Search for the cell housing the specified text and yield its (x, y) center coordinate. 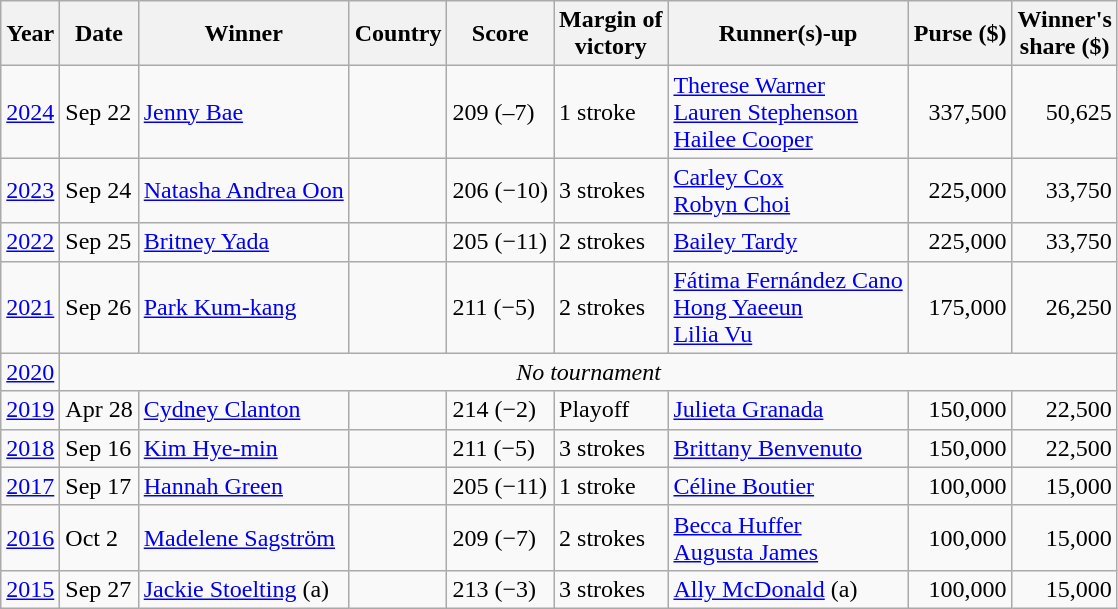
337,500 (960, 112)
2022 (30, 242)
Winner (244, 34)
Purse ($) (960, 34)
Madelene Sagström (244, 538)
175,000 (960, 307)
2018 (30, 448)
2019 (30, 410)
213 (−3) (500, 589)
Bailey Tardy (788, 242)
Runner(s)-up (788, 34)
2023 (30, 190)
Date (99, 34)
Fátima Fernández Cano Hong Yaeeun Lilia Vu (788, 307)
2015 (30, 589)
Brittany Benvenuto (788, 448)
Ally McDonald (a) (788, 589)
Country (398, 34)
Becca Huffer Augusta James (788, 538)
Cydney Clanton (244, 410)
Carley Cox Robyn Choi (788, 190)
Apr 28 (99, 410)
Park Kum-kang (244, 307)
50,625 (1064, 112)
206 (−10) (500, 190)
Sep 24 (99, 190)
2024 (30, 112)
26,250 (1064, 307)
Jenny Bae (244, 112)
Kim Hye-min (244, 448)
Margin ofvictory (611, 34)
Hannah Green (244, 486)
Year (30, 34)
Sep 17 (99, 486)
Britney Yada (244, 242)
Céline Boutier (788, 486)
209 (−7) (500, 538)
Playoff (611, 410)
Sep 22 (99, 112)
Sep 25 (99, 242)
Natasha Andrea Oon (244, 190)
214 (−2) (500, 410)
Oct 2 (99, 538)
Sep 16 (99, 448)
Julieta Granada (788, 410)
Jackie Stoelting (a) (244, 589)
Winner'sshare ($) (1064, 34)
No tournament (588, 372)
Sep 26 (99, 307)
209 (–7) (500, 112)
2017 (30, 486)
Therese Warner Lauren Stephenson Hailee Cooper (788, 112)
2016 (30, 538)
2020 (30, 372)
2021 (30, 307)
Sep 27 (99, 589)
Score (500, 34)
